Provide the [X, Y] coordinate of the cell's center where the given text is located.  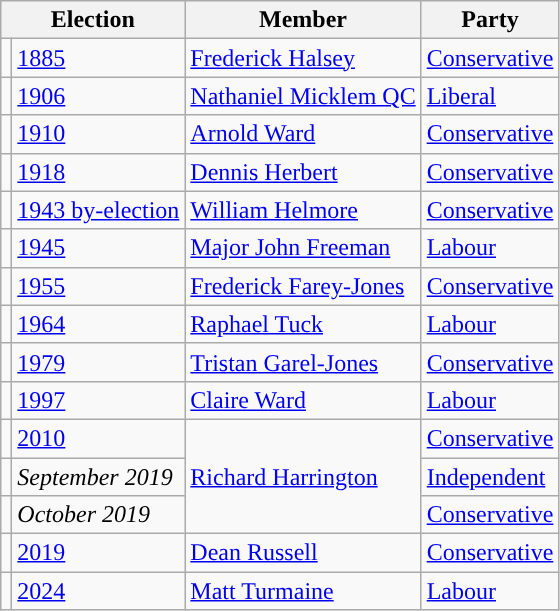
Major John Freeman [303, 248]
1910 [98, 134]
Claire Ward [303, 400]
1885 [98, 58]
2024 [98, 591]
Tristan Garel-Jones [303, 362]
1945 [98, 248]
Richard Harrington [303, 476]
1918 [98, 172]
Party [490, 20]
Election [93, 20]
Dean Russell [303, 553]
1997 [98, 400]
2019 [98, 553]
1906 [98, 96]
1955 [98, 286]
Raphael Tuck [303, 324]
Dennis Herbert [303, 172]
Frederick Farey-Jones [303, 286]
Nathaniel Micklem QC [303, 96]
Independent [490, 477]
1964 [98, 324]
September 2019 [98, 477]
2010 [98, 438]
October 2019 [98, 515]
Liberal [490, 96]
1943 by-election [98, 210]
1979 [98, 362]
William Helmore [303, 210]
Arnold Ward [303, 134]
Frederick Halsey [303, 58]
Member [303, 20]
Matt Turmaine [303, 591]
